Capture the cell that displays the provided text and extract its [x, y] central coordinate. 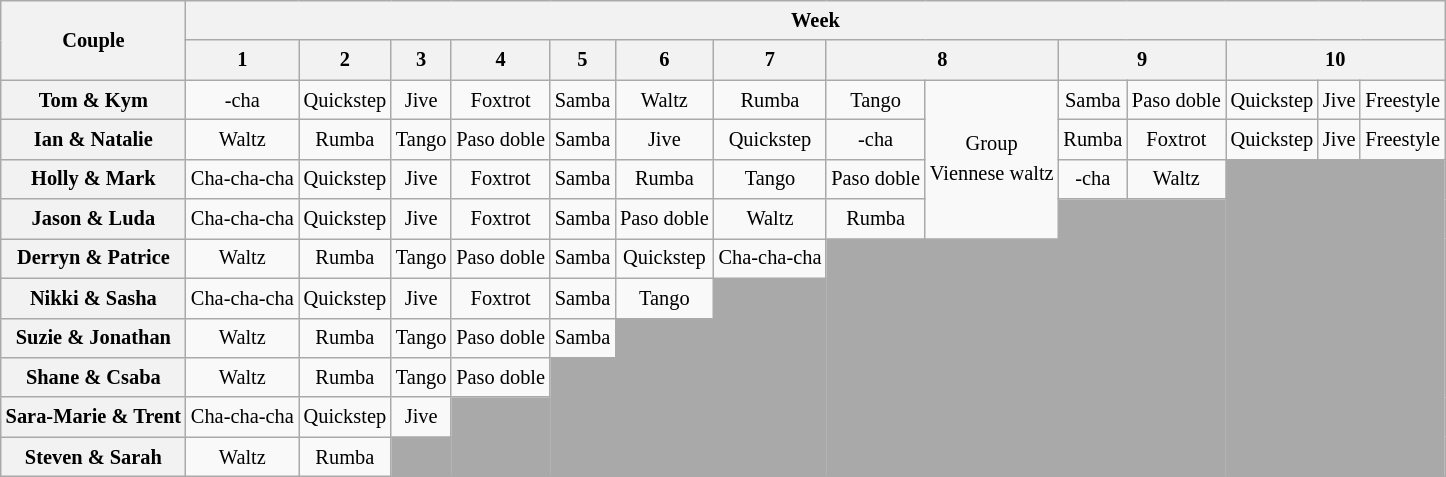
1 [242, 60]
Suzie & Jonathan [94, 338]
Holly & Mark [94, 179]
Jason & Luda [94, 219]
8 [942, 60]
Steven & Sarah [94, 457]
4 [500, 60]
Week [816, 20]
Sara-Marie & Trent [94, 417]
10 [1336, 60]
Tom & Kym [94, 100]
Shane & Csaba [94, 377]
GroupViennese waltz [992, 160]
Nikki & Sasha [94, 298]
7 [770, 60]
5 [582, 60]
Ian & Natalie [94, 139]
2 [345, 60]
Couple [94, 40]
9 [1142, 60]
3 [421, 60]
6 [664, 60]
Derryn & Patrice [94, 258]
